Pinpoint the cell where the given text exists, returning its [x, y] midpoint coordinate. 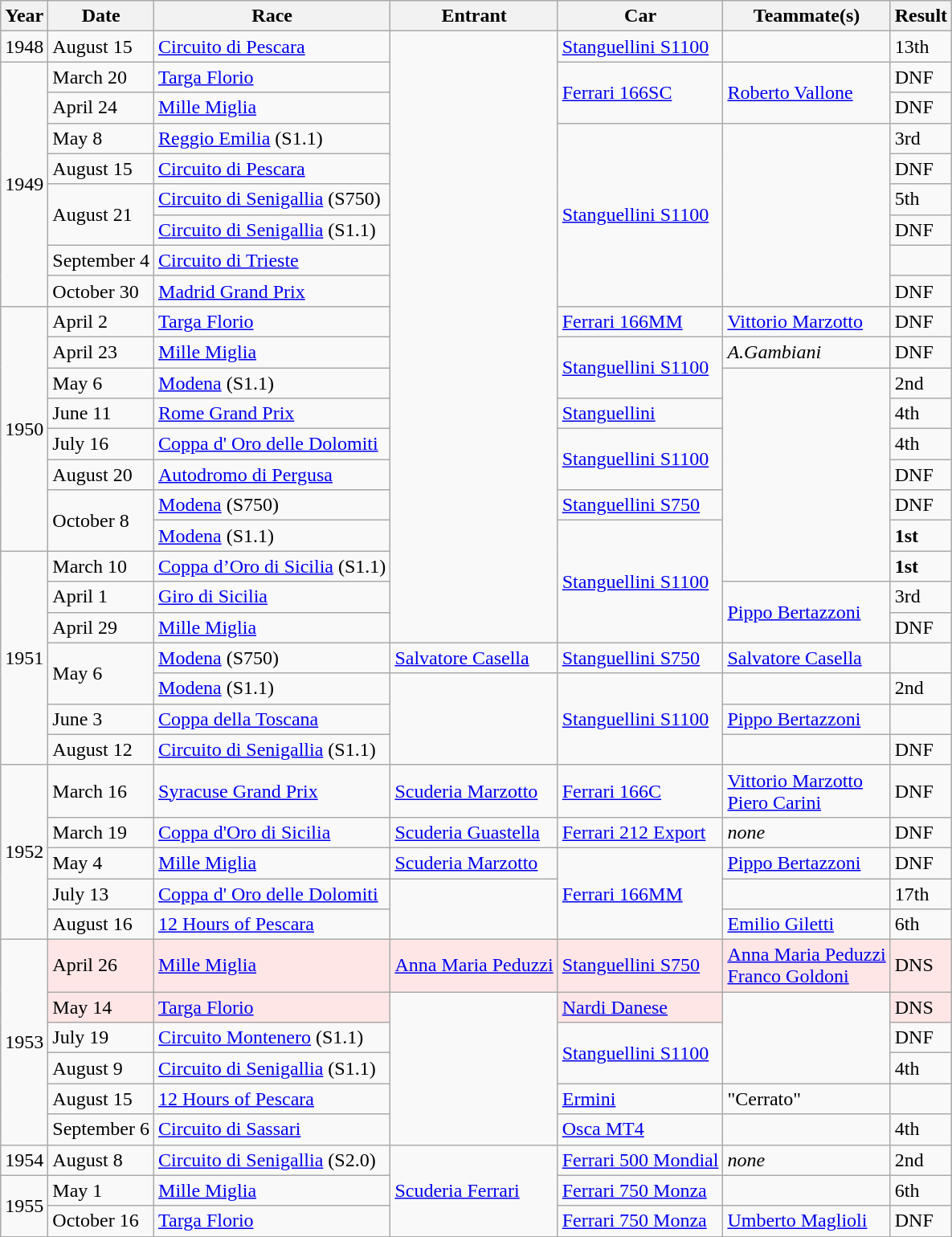
"Cerrato" [807, 1099]
April 1 [101, 597]
1949 [24, 184]
Coppa d'Oro di Sicilia [272, 832]
Circuito di Senigallia (S2.0) [272, 1160]
Scuderia Guastella [474, 832]
Anna Maria Peduzzi [474, 966]
April 29 [101, 627]
Circuito Montenero (S1.1) [272, 1038]
Nardi Danese [640, 1007]
1952 [24, 851]
August 12 [101, 749]
5th [921, 199]
17th [921, 894]
August 8 [101, 1160]
Osca MT4 [640, 1129]
Ferrari 166C [640, 790]
Car [640, 16]
Ferrari 500 Mondial [640, 1160]
August 9 [101, 1068]
October 8 [101, 521]
Ermini [640, 1099]
July 13 [101, 894]
Result [921, 16]
1953 [24, 1043]
Madrid Grand Prix [272, 291]
April 2 [101, 321]
August 20 [101, 475]
Autodromo di Pergusa [272, 475]
September 4 [101, 260]
May 14 [101, 1007]
June 3 [101, 719]
Ferrari 212 Export [640, 832]
Circuito di Trieste [272, 260]
1954 [24, 1160]
April 26 [101, 966]
Teammate(s) [807, 16]
1951 [24, 658]
Stanguellini [640, 414]
Coppa d’Oro di Sicilia (S1.1) [272, 566]
Circuito di Sassari [272, 1129]
Umberto Maglioli [807, 1221]
1948 [24, 47]
Anna Maria PeduzziFranco Goldoni [807, 966]
Roberto Vallone [807, 92]
May 8 [101, 138]
Circuito di Senigallia (S750) [272, 199]
Vittorio MarzottoPiero Carini [807, 790]
October 30 [101, 291]
Rome Grand Prix [272, 414]
March 20 [101, 77]
Entrant [474, 16]
March 16 [101, 790]
Coppa della Toscana [272, 719]
Syracuse Grand Prix [272, 790]
Emilio Giletti [807, 925]
13th [921, 47]
May 1 [101, 1190]
Scuderia Ferrari [474, 1190]
March 10 [101, 566]
August 21 [101, 214]
Reggio Emilia (S1.1) [272, 138]
June 11 [101, 414]
September 6 [101, 1129]
April 23 [101, 352]
July 19 [101, 1038]
1950 [24, 428]
A.Gambiani [807, 352]
Ferrari 166SC [640, 92]
Year [24, 16]
1955 [24, 1206]
Date [101, 16]
July 16 [101, 444]
Vittorio Marzotto [807, 321]
March 19 [101, 832]
April 24 [101, 108]
May 4 [101, 863]
August 16 [101, 925]
Giro di Sicilia [272, 597]
Race [272, 16]
October 16 [101, 1221]
